Output the (x, y) coordinate of the center of the cell containing the given text.  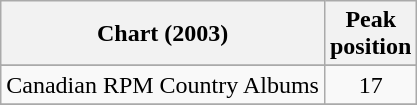
Canadian RPM Country Albums (163, 85)
Chart (2003) (163, 34)
17 (370, 85)
Peakposition (370, 34)
